Return the [x, y] coordinate for the center point of the cell that contains the specified text.  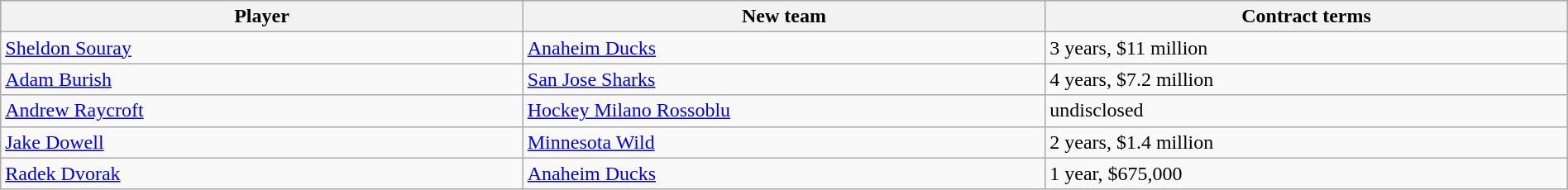
undisclosed [1307, 111]
3 years, $11 million [1307, 48]
2 years, $1.4 million [1307, 142]
Hockey Milano Rossoblu [784, 111]
San Jose Sharks [784, 79]
Jake Dowell [262, 142]
New team [784, 17]
Contract terms [1307, 17]
Sheldon Souray [262, 48]
Minnesota Wild [784, 142]
4 years, $7.2 million [1307, 79]
1 year, $675,000 [1307, 173]
Player [262, 17]
Andrew Raycroft [262, 111]
Adam Burish [262, 79]
Radek Dvorak [262, 173]
